From the cell containing the given text, extract its center point as [x, y] coordinate. 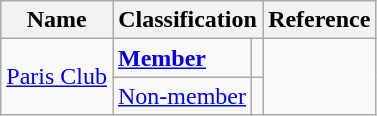
Classification [187, 20]
Member [182, 58]
Paris Club [57, 77]
Name [57, 20]
Reference [320, 20]
Non-member [182, 96]
